Identify which cell holds the provided text, then report its [x, y] central coordinate. 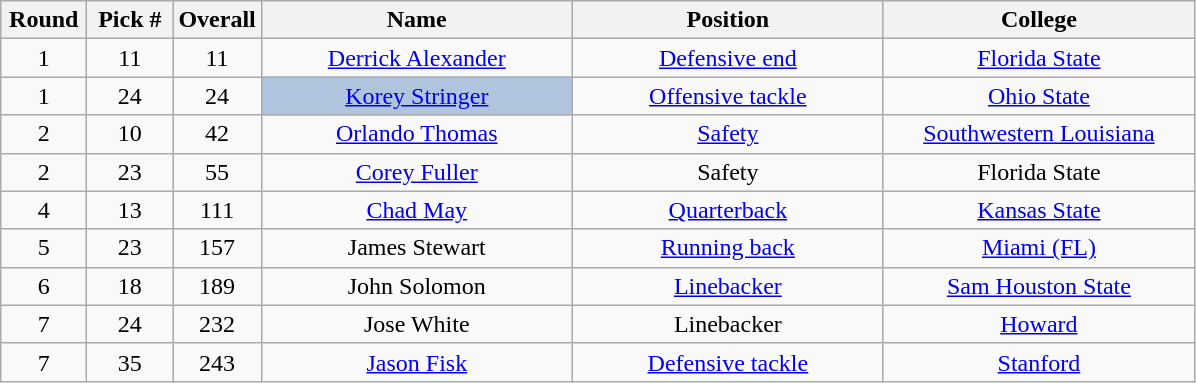
Orlando Thomas [416, 134]
Overall [217, 20]
Defensive tackle [728, 362]
Defensive end [728, 58]
157 [217, 248]
18 [130, 286]
243 [217, 362]
Miami (FL) [1038, 248]
Kansas State [1038, 210]
Round [44, 20]
Name [416, 20]
4 [44, 210]
42 [217, 134]
Chad May [416, 210]
Jason Fisk [416, 362]
Ohio State [1038, 96]
Offensive tackle [728, 96]
Stanford [1038, 362]
Jose White [416, 324]
55 [217, 172]
Derrick Alexander [416, 58]
6 [44, 286]
Running back [728, 248]
James Stewart [416, 248]
111 [217, 210]
5 [44, 248]
232 [217, 324]
35 [130, 362]
Position [728, 20]
189 [217, 286]
Corey Fuller [416, 172]
Sam Houston State [1038, 286]
13 [130, 210]
Korey Stringer [416, 96]
College [1038, 20]
Pick # [130, 20]
10 [130, 134]
Howard [1038, 324]
Southwestern Louisiana [1038, 134]
Quarterback [728, 210]
John Solomon [416, 286]
